Return the (x, y) coordinate for the center point of the cell that contains the specified text.  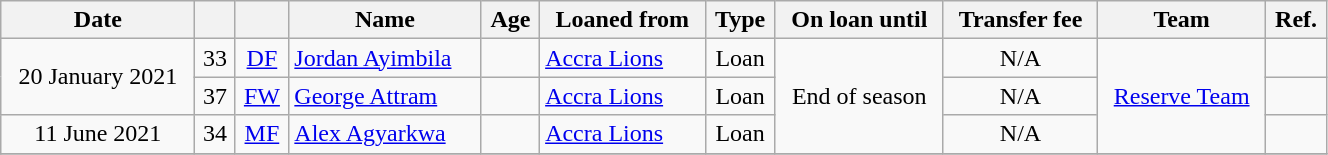
Jordan Ayimbila (385, 58)
Team (1182, 20)
33 (215, 58)
11 June 2021 (98, 134)
20 January 2021 (98, 77)
Transfer fee (1020, 20)
Alex Agyarkwa (385, 134)
Name (385, 20)
Age (510, 20)
MF (262, 134)
FW (262, 96)
Loaned from (622, 20)
34 (215, 134)
DF (262, 58)
End of season (859, 96)
Date (98, 20)
Ref. (1296, 20)
On loan until (859, 20)
Reserve Team (1182, 96)
Type (740, 20)
George Attram (385, 96)
37 (215, 96)
